Extract the [X, Y] coordinate from the center of the cell holding the provided text.  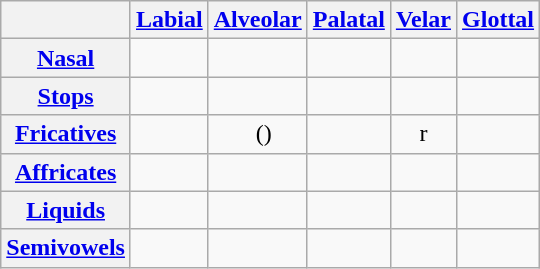
r [423, 134]
() [258, 134]
Alveolar [258, 20]
Velar [423, 20]
Labial [169, 20]
Fricatives [66, 134]
Semivowels [66, 248]
Stops [66, 96]
Nasal [66, 58]
Liquids [66, 210]
Palatal [348, 20]
Affricates [66, 172]
Glottal [498, 20]
